Return the [X, Y] coordinate for the center point of the cell that contains the specified text.  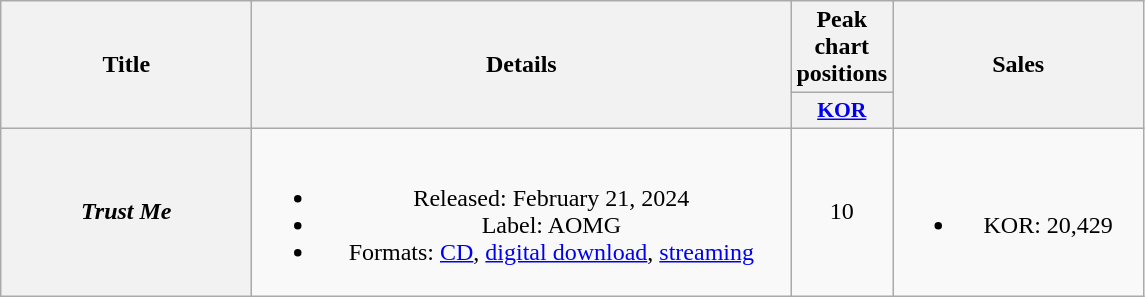
Sales [1018, 65]
Peak chart positions [842, 47]
Title [126, 65]
Trust Me [126, 212]
Details [522, 65]
KOR: 20,429 [1018, 212]
Released: February 21, 2024Label: AOMGFormats: CD, digital download, streaming [522, 212]
KOR [842, 111]
10 [842, 212]
